From the cell containing the given text, extract its center point as (x, y) coordinate. 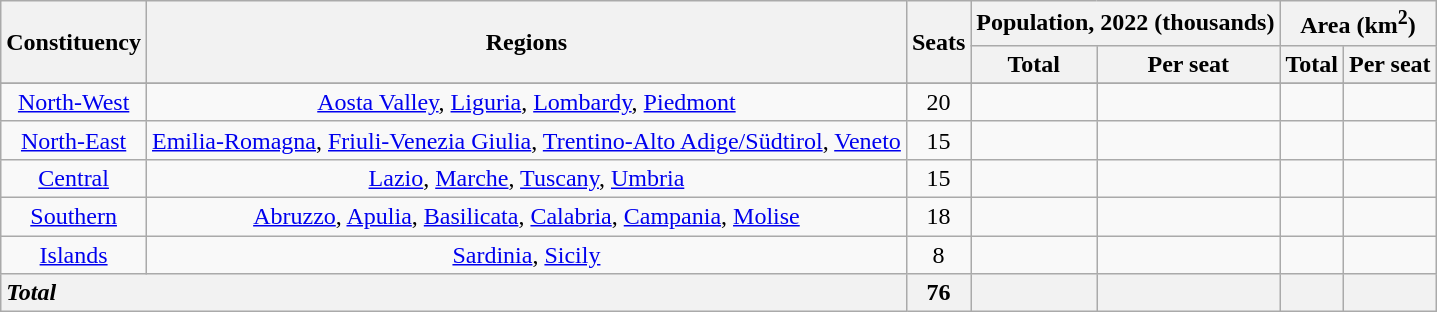
76 (938, 293)
Islands (74, 255)
18 (938, 217)
20 (938, 102)
Emilia-Romagna, Friuli-Venezia Giulia, Trentino-Alto Adige/Südtirol, Veneto (526, 140)
Central (74, 178)
Constituency (74, 42)
North-West (74, 102)
Lazio, Marche, Tuscany, Umbria (526, 178)
Aosta Valley, Liguria, Lombardy, Piedmont (526, 102)
Population, 2022 (thousands) (1126, 24)
North-East (74, 140)
Regions (526, 42)
Area (km2) (1358, 24)
8 (938, 255)
Sardinia, Sicily (526, 255)
Seats (938, 42)
Southern (74, 217)
Abruzzo, Apulia, Basilicata, Calabria, Campania, Molise (526, 217)
